Scan for the cell matching the given text and deliver its [X, Y] coordinate at center. 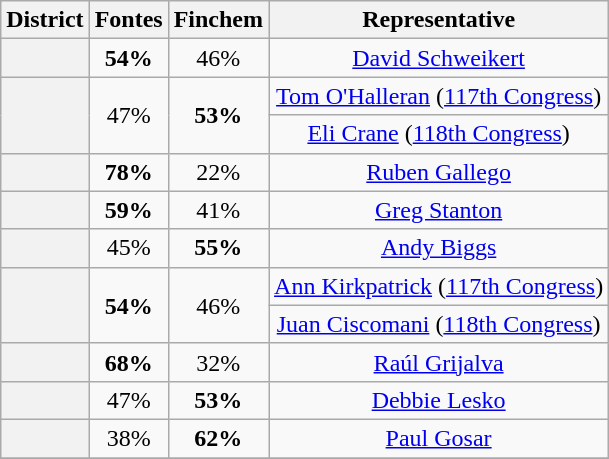
32% [218, 362]
Juan Ciscomani (118th Congress) [439, 324]
55% [218, 248]
Fontes [128, 20]
Ruben Gallego [439, 172]
Paul Gosar [439, 438]
45% [128, 248]
Raúl Grijalva [439, 362]
Tom O'Halleran (117th Congress) [439, 96]
Andy Biggs [439, 248]
Ann Kirkpatrick (117th Congress) [439, 286]
22% [218, 172]
District [45, 20]
68% [128, 362]
62% [218, 438]
59% [128, 210]
Representative [439, 20]
38% [128, 438]
Greg Stanton [439, 210]
Eli Crane (118th Congress) [439, 134]
Finchem [218, 20]
41% [218, 210]
78% [128, 172]
Debbie Lesko [439, 400]
David Schweikert [439, 58]
